Extract the [x, y] coordinate from the center of the cell holding the provided text.  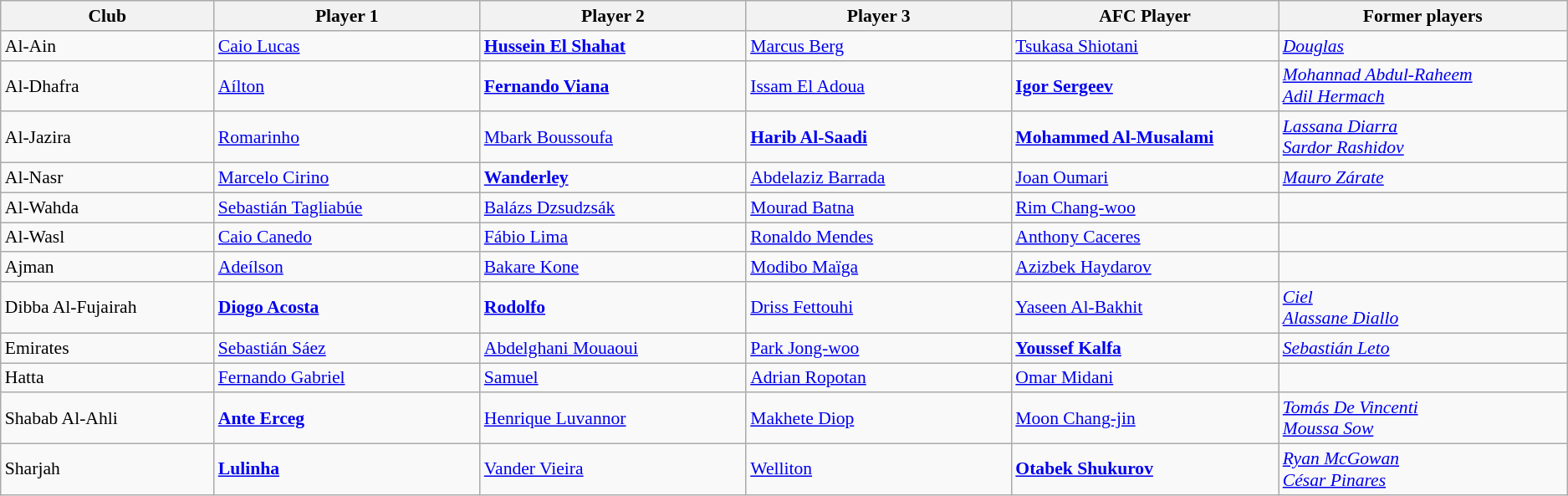
Park Jong-woo [878, 348]
Driss Fettouhi [878, 308]
Marcelo Cirino [347, 178]
Abdelaziz Barrada [878, 178]
Joan Oumari [1144, 178]
Al-Wahda [107, 207]
Mauro Zárate [1423, 178]
Hatta [107, 378]
Caio Canedo [347, 238]
Mohammed Al-Musalami [1144, 137]
Al-Jazira [107, 137]
Diogo Acosta [347, 308]
Youssef Kalfa [1144, 348]
Makhete Diop [878, 418]
Dibba Al-Fujairah [107, 308]
Igor Sergeev [1144, 85]
Ante Erceg [347, 418]
Wanderley [613, 178]
Tsukasa Shiotani [1144, 46]
AFC Player [1144, 16]
Welliton [878, 470]
Lassana Diarra Sardor Rashidov [1423, 137]
Lulinha [347, 470]
Mourad Batna [878, 207]
Rodolfo [613, 308]
Shabab Al-Ahli [107, 418]
Bakare Kone [613, 268]
Otabek Shukurov [1144, 470]
Douglas [1423, 46]
Adeílson [347, 268]
Romarinho [347, 137]
Fernando Gabriel [347, 378]
Mbark Boussoufa [613, 137]
Club [107, 16]
Adrian Ropotan [878, 378]
Fábio Lima [613, 238]
Mohannad Abdul-Raheem Adil Hermach [1423, 85]
Emirates [107, 348]
Moon Chang-jin [1144, 418]
Modibo Maïga [878, 268]
Ryan McGowan César Pinares [1423, 470]
Henrique Luvannor [613, 418]
Yaseen Al-Bakhit [1144, 308]
Al-Dhafra [107, 85]
Anthony Caceres [1144, 238]
Sebastián Sáez [347, 348]
Issam El Adoua [878, 85]
Ciel Alassane Diallo [1423, 308]
Marcus Berg [878, 46]
Player 2 [613, 16]
Tomás De Vincenti Moussa Sow [1423, 418]
Aílton [347, 85]
Harib Al-Saadi [878, 137]
Sebastián Tagliabúe [347, 207]
Caio Lucas [347, 46]
Omar Midani [1144, 378]
Abdelghani Mouaoui [613, 348]
Al-Wasl [107, 238]
Al-Ain [107, 46]
Al-Nasr [107, 178]
Player 3 [878, 16]
Fernando Viana [613, 85]
Azizbek Haydarov [1144, 268]
Sharjah [107, 470]
Vander Vieira [613, 470]
Balázs Dzsudzsák [613, 207]
Ajman [107, 268]
Former players [1423, 16]
Player 1 [347, 16]
Ronaldo Mendes [878, 238]
Rim Chang-woo [1144, 207]
Samuel [613, 378]
Hussein El Shahat [613, 46]
Sebastián Leto [1423, 348]
